Scan for the cell matching the given text and deliver its (X, Y) coordinate at center. 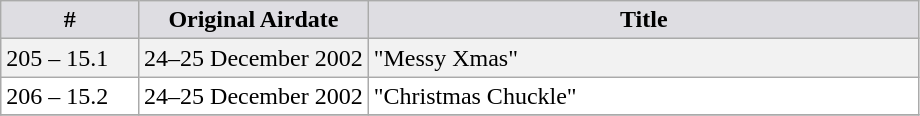
205 – 15.1 (70, 58)
Original Airdate (254, 20)
# (70, 20)
"Christmas Chuckle" (644, 96)
206 – 15.2 (70, 96)
"Messy Xmas" (644, 58)
Title (644, 20)
